Output the [X, Y] coordinate of the center of the cell containing the given text.  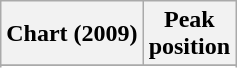
Chart (2009) [72, 34]
Peakposition [189, 34]
